Search for the cell housing the specified text and yield its (X, Y) center coordinate. 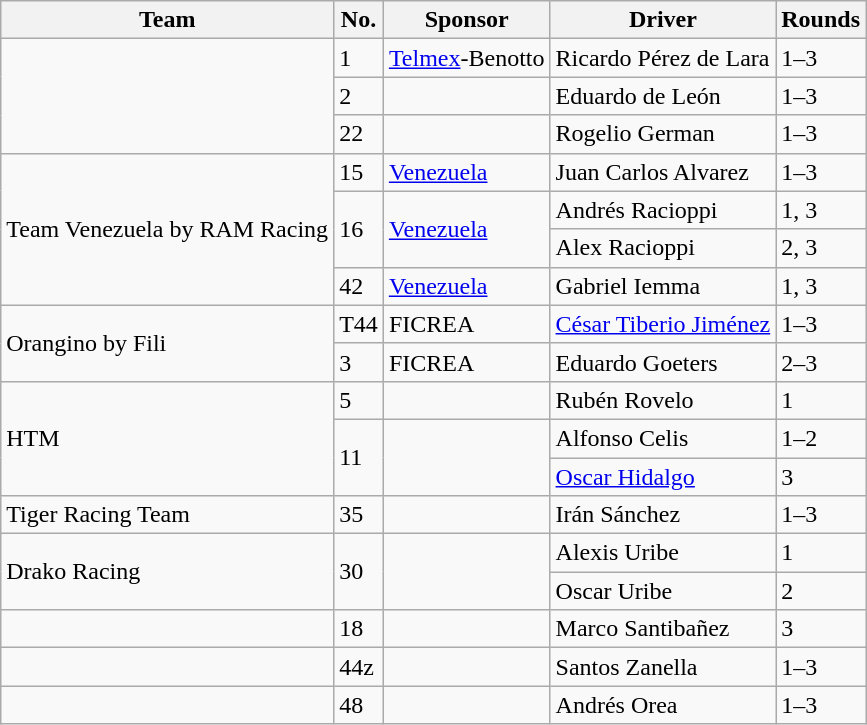
Juan Carlos Alvarez (663, 172)
Team (168, 20)
5 (359, 400)
Alex Racioppi (663, 248)
Marco Santibañez (663, 629)
Driver (663, 20)
Eduardo Goeters (663, 362)
Orangino by Fili (168, 343)
2–3 (821, 362)
1–2 (821, 438)
Alfonso Celis (663, 438)
Santos Zanella (663, 667)
16 (359, 229)
Tiger Racing Team (168, 515)
44z (359, 667)
Oscar Hidalgo (663, 477)
Gabriel Iemma (663, 286)
2, 3 (821, 248)
35 (359, 515)
Alexis Uribe (663, 553)
Ricardo Pérez de Lara (663, 58)
Rounds (821, 20)
No. (359, 20)
Oscar Uribe (663, 591)
Team Venezuela by RAM Racing (168, 229)
42 (359, 286)
48 (359, 705)
30 (359, 572)
Telmex-Benotto (466, 58)
Drako Racing (168, 572)
Rubén Rovelo (663, 400)
18 (359, 629)
Sponsor (466, 20)
César Tiberio Jiménez (663, 324)
Eduardo de León (663, 96)
Andrés Racioppi (663, 210)
22 (359, 134)
Andrés Orea (663, 705)
Irán Sánchez (663, 515)
11 (359, 457)
Rogelio German (663, 134)
15 (359, 172)
HTM (168, 438)
T44 (359, 324)
